Pinpoint the cell where the given text exists, returning its [x, y] midpoint coordinate. 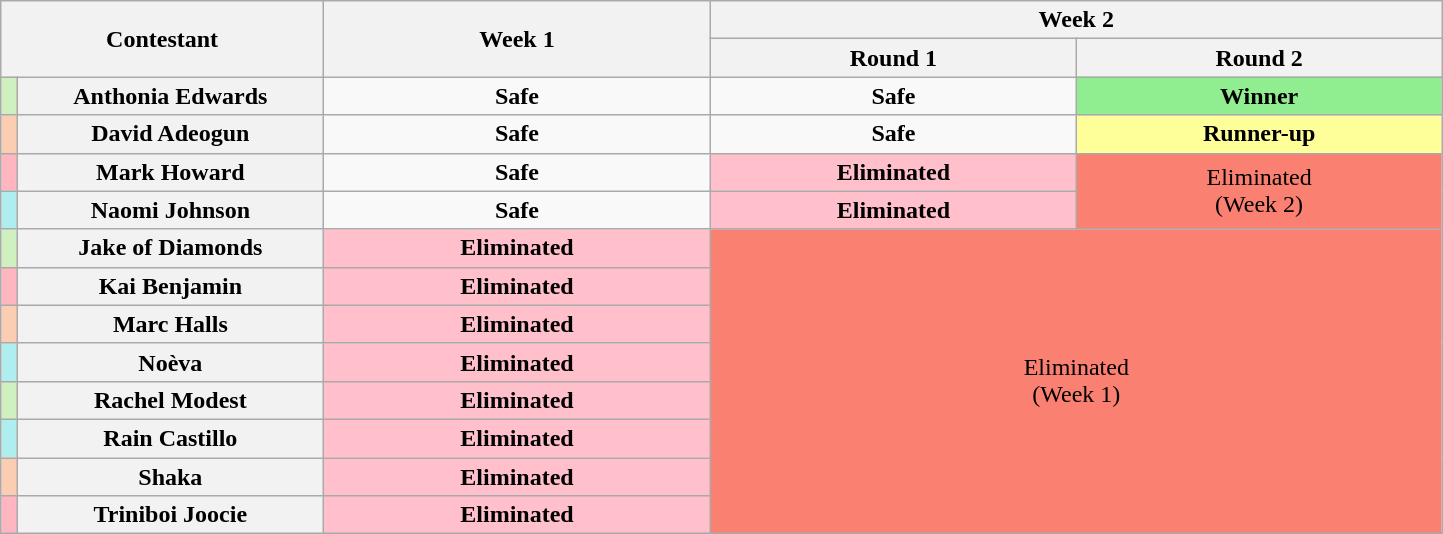
Anthonia Edwards [170, 96]
Noèva [170, 362]
Rain Castillo [170, 438]
Eliminated(Week 2) [1259, 191]
Round 2 [1259, 58]
Jake of Diamonds [170, 248]
Triniboi Joocie [170, 515]
David Adeogun [170, 134]
Eliminated(Week 1) [1076, 381]
Week 1 [516, 39]
Kai Benjamin [170, 286]
Round 1 [894, 58]
Mark Howard [170, 172]
Contestant [162, 39]
Runner-up [1259, 134]
Winner [1259, 96]
Rachel Modest [170, 400]
Naomi Johnson [170, 210]
Shaka [170, 477]
Marc Halls [170, 324]
Week 2 [1076, 20]
